For the text-containing cell, return its midpoint in [X, Y] coordinate format. 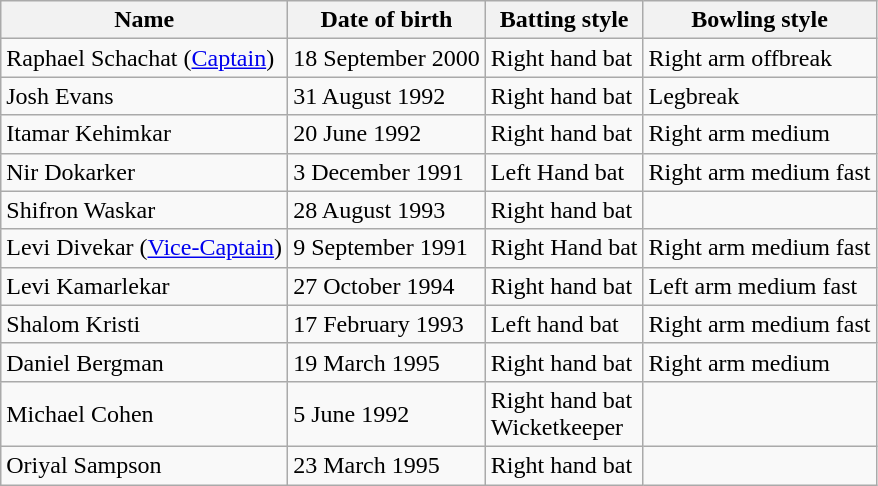
Left Hand bat [564, 172]
Left arm medium fast [760, 286]
5 June 1992 [387, 414]
18 September 2000 [387, 58]
3 December 1991 [387, 172]
23 March 1995 [387, 465]
Shifron Waskar [144, 210]
Right arm offbreak [760, 58]
19 March 1995 [387, 362]
Right Hand bat [564, 248]
28 August 1993 [387, 210]
Left hand bat [564, 324]
27 October 1994 [387, 286]
Levi Kamarlekar [144, 286]
Bowling style [760, 20]
Levi Divekar (Vice-Captain) [144, 248]
Nir Dokarker [144, 172]
Daniel Bergman [144, 362]
20 June 1992 [387, 134]
Michael Cohen [144, 414]
Josh Evans [144, 96]
Raphael Schachat (Captain) [144, 58]
Right hand batWicketkeeper [564, 414]
Date of birth [387, 20]
Legbreak [760, 96]
17 February 1993 [387, 324]
Shalom Kristi [144, 324]
31 August 1992 [387, 96]
Batting style [564, 20]
Itamar Kehimkar [144, 134]
9 September 1991 [387, 248]
Oriyal Sampson [144, 465]
Name [144, 20]
